For the text-containing cell, return its midpoint in [X, Y] coordinate format. 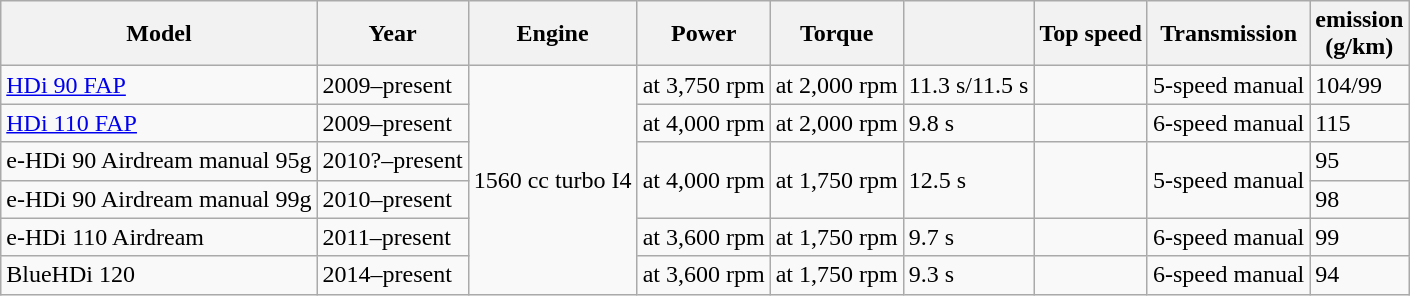
HDi 90 FAP [159, 85]
BlueHDi 120 [159, 275]
2014–present [392, 275]
98 [1360, 199]
2011–present [392, 237]
94 [1360, 275]
HDi 110 FAP [159, 123]
e-HDi 90 Airdream manual 95g [159, 161]
e-HDi 110 Airdream [159, 237]
2010–present [392, 199]
Model [159, 34]
11.3 s/11.5 s [968, 85]
Transmission [1228, 34]
2010?–present [392, 161]
95 [1360, 161]
emission(g/km) [1360, 34]
e-HDi 90 Airdream manual 99g [159, 199]
99 [1360, 237]
Year [392, 34]
Torque [836, 34]
1560 cc turbo I4 [552, 180]
Top speed [1091, 34]
9.7 s [968, 237]
12.5 s [968, 180]
at 3,750 rpm [704, 85]
Engine [552, 34]
115 [1360, 123]
9.3 s [968, 275]
Power [704, 34]
9.8 s [968, 123]
104/99 [1360, 85]
